For the text-containing cell, return its midpoint in (X, Y) coordinate format. 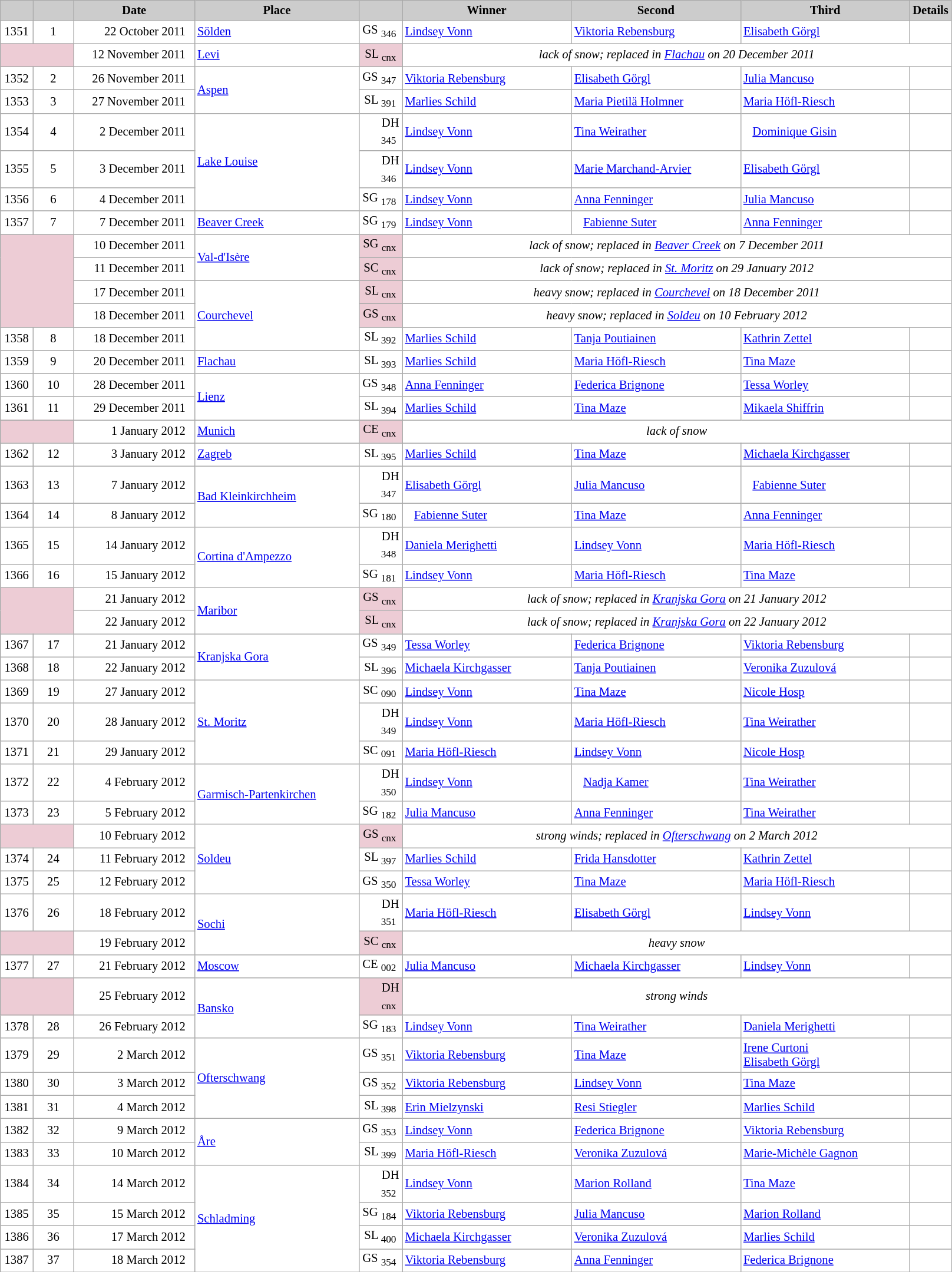
Marie-Michèle Gagnon (825, 1154)
1378 (16, 1026)
1381 (16, 1106)
4 December 2011 (134, 199)
17 December 2011 (134, 292)
lack of snow; replaced in Beaver Creek on 7 December 2011 (676, 245)
1355 (16, 169)
12 February 2012 (134, 883)
4 February 2012 (134, 782)
18 March 2012 (134, 1260)
GS 353 (381, 1130)
1375 (16, 883)
1379 (16, 1055)
Garmisch-Partenkirchen (277, 794)
GS 352 (381, 1084)
1353 (16, 101)
1358 (16, 338)
19 (54, 692)
SG 178 (381, 199)
SL 391 (381, 101)
26 November 2011 (134, 78)
GS 349 (381, 645)
Second (656, 10)
14 (54, 515)
27 November 2011 (134, 101)
Third (825, 10)
1364 (16, 515)
1377 (16, 966)
1374 (16, 859)
Beaver Creek (277, 223)
Marie Marchand-Arvier (656, 169)
GS 346 (381, 32)
28 December 2011 (134, 385)
1352 (16, 78)
3 (54, 101)
2 (54, 78)
25 February 2012 (134, 996)
DH 347 (381, 484)
1363 (16, 484)
1371 (16, 752)
Cortina d'Ampezzo (277, 557)
1359 (16, 362)
1373 (16, 813)
Soldeu (277, 859)
35 (54, 1214)
17 March 2012 (134, 1237)
Schladming (277, 1218)
29 December 2011 (134, 408)
Kranjska Gora (277, 656)
Ofterschwang (277, 1078)
20 December 2011 (134, 362)
27 (54, 966)
SL 392 (381, 338)
Erin Mielzynski (487, 1106)
7 January 2012 (134, 484)
22 (54, 782)
14 January 2012 (134, 546)
37 (54, 1260)
DH 349 (381, 721)
SL 395 (381, 455)
1357 (16, 223)
1367 (16, 645)
9 March 2012 (134, 1130)
1365 (16, 546)
1376 (16, 912)
29 (54, 1055)
SG 180 (381, 515)
29 January 2012 (134, 752)
10 December 2011 (134, 245)
1354 (16, 132)
13 (54, 484)
Lake Louise (277, 162)
GS 350 (381, 883)
Irene Curtoni Elisabeth Görgl (825, 1055)
36 (54, 1237)
11 (54, 408)
2 March 2012 (134, 1055)
1 January 2012 (134, 431)
DH 350 (381, 782)
lack of snow; replaced in Flachau on 20 December 2011 (676, 55)
Frida Hansdotter (656, 859)
lack of snow; replaced in St. Moritz on 29 January 2012 (676, 269)
SC 090 (381, 692)
heavy snow; replaced in Soldeu on 10 February 2012 (676, 315)
1370 (16, 721)
Resi Stiegler (656, 1106)
1387 (16, 1260)
3 January 2012 (134, 455)
Val-d'Isère (277, 257)
12 (54, 455)
18 February 2012 (134, 912)
Åre (277, 1142)
GS 354 (381, 1260)
strong winds; replaced in Ofterschwang on 2 March 2012 (676, 835)
Date (134, 10)
30 (54, 1084)
1 (54, 32)
SL 398 (381, 1106)
Courchevel (277, 315)
15 (54, 546)
Details (931, 10)
26 (54, 912)
CE cnx (381, 431)
GS 351 (381, 1055)
20 (54, 721)
GS 347 (381, 78)
Lienz (277, 397)
strong winds (676, 996)
3 December 2011 (134, 169)
22 October 2011 (134, 32)
5 (54, 169)
DH 351 (381, 912)
SL 399 (381, 1154)
Sochi (277, 924)
10 March 2012 (134, 1154)
Sölden (277, 32)
21 (54, 752)
SG cnx (381, 245)
4 March 2012 (134, 1106)
SL 394 (381, 408)
2 December 2011 (134, 132)
6 (54, 199)
1362 (16, 455)
SG 184 (381, 1214)
Place (277, 10)
lack of snow; replaced in Kranjska Gora on 22 January 2012 (676, 622)
Bad Kleinkirchheim (277, 496)
1380 (16, 1084)
Nadja Kamer (656, 782)
7 December 2011 (134, 223)
27 January 2012 (134, 692)
SL 397 (381, 859)
33 (54, 1154)
1369 (16, 692)
SG 181 (381, 575)
26 February 2012 (134, 1026)
28 (54, 1026)
1360 (16, 385)
21 February 2012 (134, 966)
SG 182 (381, 813)
St. Moritz (277, 722)
Flachau (277, 362)
DH cnx (381, 996)
1382 (16, 1130)
16 (54, 575)
Bansko (277, 1007)
17 (54, 645)
DH 352 (381, 1183)
Munich (277, 431)
1372 (16, 782)
18 (54, 668)
23 (54, 813)
1351 (16, 32)
28 January 2012 (134, 721)
24 (54, 859)
19 February 2012 (134, 943)
25 (54, 883)
Aspen (277, 90)
3 March 2012 (134, 1084)
1356 (16, 199)
10 (54, 385)
lack of snow (676, 431)
SG 179 (381, 223)
1383 (16, 1154)
CE 002 (381, 966)
Maribor (277, 610)
34 (54, 1183)
heavy snow (676, 943)
8 (54, 338)
31 (54, 1106)
4 (54, 132)
SC 091 (381, 752)
1384 (16, 1183)
DH 348 (381, 546)
Maria Pietilä Holmner (656, 101)
Zagreb (277, 455)
Mikaela Shiffrin (825, 408)
9 (54, 362)
lack of snow; replaced in Kranjska Gora on 21 January 2012 (676, 599)
heavy snow; replaced in Courchevel on 18 December 2011 (676, 292)
1361 (16, 408)
12 November 2011 (134, 55)
1385 (16, 1214)
1386 (16, 1237)
DH 346 (381, 169)
11 February 2012 (134, 859)
14 March 2012 (134, 1183)
Dominique Gisin (825, 132)
1368 (16, 668)
8 January 2012 (134, 515)
SG 183 (381, 1026)
SL 396 (381, 668)
32 (54, 1130)
Winner (487, 10)
Moscow (277, 966)
10 February 2012 (134, 835)
5 February 2012 (134, 813)
7 (54, 223)
SL 393 (381, 362)
15 March 2012 (134, 1214)
11 December 2011 (134, 269)
Levi (277, 55)
1366 (16, 575)
DH 345 (381, 132)
GS 348 (381, 385)
SL 400 (381, 1237)
15 January 2012 (134, 575)
